Extract the [x, y] coordinate from the center of the cell holding the provided text.  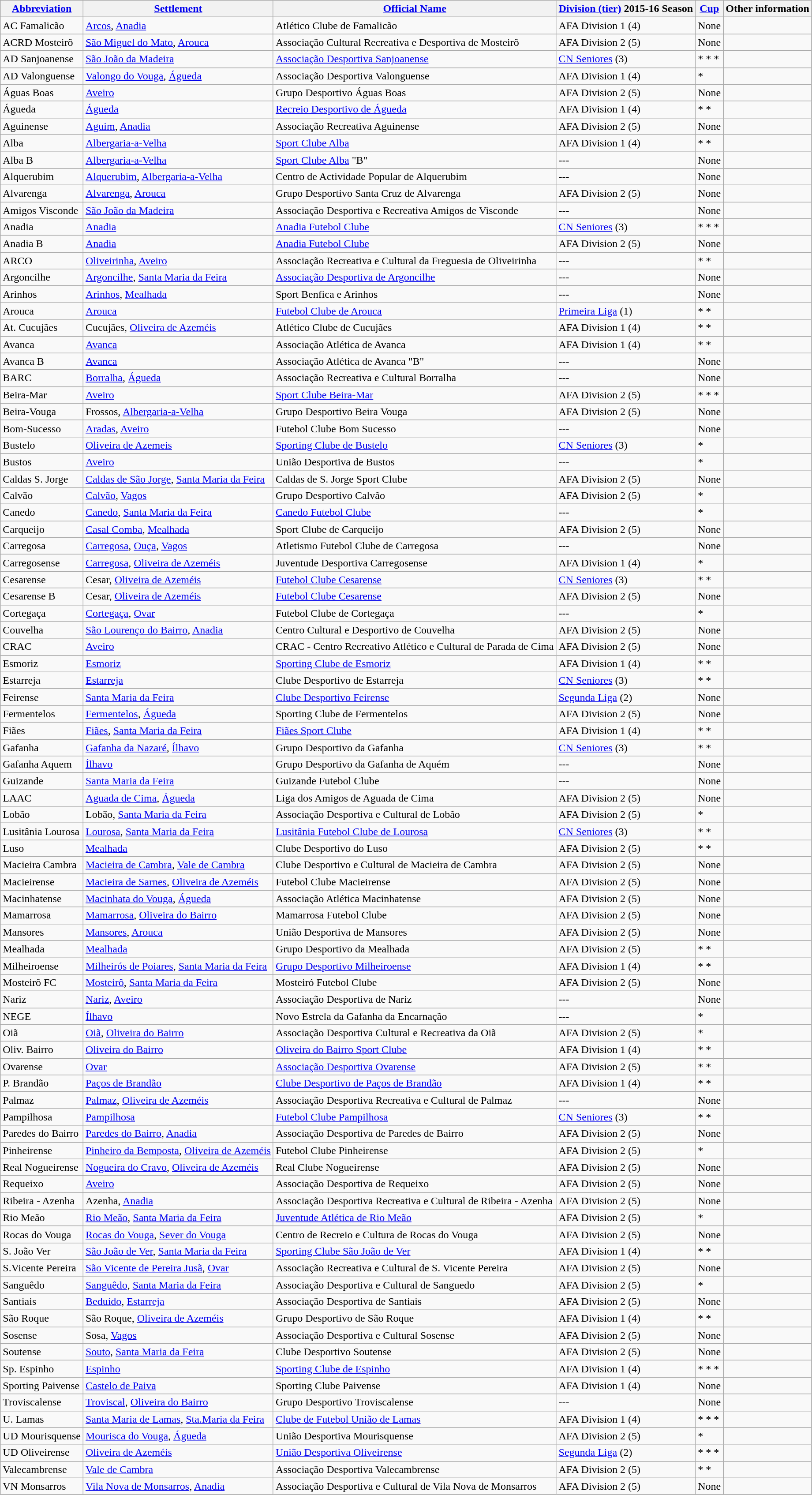
Águas Boas [42, 93]
Primeira Liga (1) [626, 311]
Nariz [42, 999]
Castelo de Paiva [178, 1386]
P. Brandão [42, 1083]
Associação Desportiva e Cultural Sosense [415, 1335]
Aradas, Aveiro [178, 428]
Arinhos, Mealhada [178, 294]
Associação Recreativa e Cultural da Freguesia de Oliveirinha [415, 261]
Associação Desportiva e Cultural de Vila Nova de Monsarros [415, 1486]
Liga dos Amigos de Aguada de Cima [415, 798]
Rio Meão, Santa Maria da Feira [178, 1218]
São Vicente de Pereira Jusã, Ovar [178, 1268]
Calvão [42, 496]
At. Cucujães [42, 328]
Alba [42, 143]
UD Oliveirense [42, 1453]
Palmaz, Oliveira de Azeméis [178, 1100]
Futebol Clube Macieirense [415, 882]
Oliveirinha, Aveiro [178, 261]
Milheirós de Poiares, Santa Maria da Feira [178, 966]
Associação Desportiva de Argoncilhe [415, 277]
Bustos [42, 462]
Mansores, Arouca [178, 932]
Fiães, Santa Maria da Feira [178, 731]
Fermentelos [42, 714]
Macieira de Cambra, Vale de Cambra [178, 865]
Cesarense [42, 580]
Milheiroense [42, 966]
Argoncilhe, Santa Maria da Feira [178, 277]
Anadia B [42, 244]
Carqueijo [42, 529]
Calvão, Vagos [178, 496]
Associação Recreativa e Cultural de S. Vicente Pereira [415, 1268]
Azenha, Anadia [178, 1201]
Recreio Desportivo de Águeda [415, 109]
Futebol Clube Pinheirense [415, 1150]
Fiães [42, 731]
Rio Meão [42, 1218]
Novo Estrela da Gafanha da Encarnação [415, 1016]
VN Monsarros [42, 1486]
Sanguêdo [42, 1285]
Sporting Clube de Esmoriz [415, 663]
Santiais [42, 1302]
Macieira de Sarnes, Oliveira de Azeméis [178, 882]
Lusitânia Lourosa [42, 832]
Associação Recreativa Aguinense [415, 126]
Caldas de São Jorge, Santa Maria da Feira [178, 479]
Nogueira do Cravo, Oliveira de Azeméis [178, 1167]
Frossos, Albergaria-a-Velha [178, 412]
Clube Desportivo de Paços de Brandão [415, 1083]
Troviscal, Oliveira do Bairro [178, 1402]
Sosense [42, 1335]
Oiã [42, 1033]
ACRD Mosteirô [42, 42]
Sp. Espinho [42, 1369]
Associação Desportiva e Cultural de Sanguedo [415, 1285]
Juventude Atlética de Rio Meão [415, 1218]
Fiães Sport Clube [415, 731]
Casal Comba, Mealhada [178, 529]
Oliv. Bairro [42, 1050]
Grupo Desportivo Troviscalense [415, 1402]
Alquerubim, Albergaria-a-Velha [178, 176]
Cortegaça, Ovar [178, 613]
Requeixo [42, 1184]
Futebol Clube de Arouca [415, 311]
São João de Ver, Santa Maria da Feira [178, 1251]
Canedo Futebol Clube [415, 513]
Sosa, Vagos [178, 1335]
Grupo Desportivo da Gafanha [415, 748]
Associação Desportiva de Santiais [415, 1302]
Associação Desportiva de Nariz [415, 999]
Palmaz [42, 1100]
Sport Clube Beira-Mar [415, 395]
Oliveira de Azeméis [178, 1453]
Vila Nova de Monsarros, Anadia [178, 1486]
Associação Desportiva de Requeixo [415, 1184]
Carregosa, Ouça, Vagos [178, 546]
Sporting Clube São João de Ver [415, 1251]
Lobão, Santa Maria da Feira [178, 815]
Real Clube Nogueirense [415, 1167]
Centro de Recreio e Cultura de Rocas do Vouga [415, 1234]
Bustelo [42, 445]
Grupo Desportivo da Mealhada [415, 949]
Mamarrosa, Oliveira do Bairro [178, 915]
União Desportiva de Bustos [415, 462]
Associação Atlética de Avanca [415, 345]
Gafanha da Nazaré, Ílhavo [178, 748]
Arinhos [42, 294]
Rocas do Vouga [42, 1234]
Lobão [42, 815]
Borralha, Águeda [178, 378]
Cucujães, Oliveira de Azeméis [178, 328]
Sanguêdo, Santa Maria da Feira [178, 1285]
Macinhata do Vouga, Águeda [178, 899]
Associação Desportiva Recreativa e Cultural de Ribeira - Azenha [415, 1201]
Oliveira de Azemeis [178, 445]
Associação Desportiva Sanjoanense [415, 59]
Official Name [415, 9]
Associação Atlética Macinhatense [415, 899]
União Desportiva Oliveirense [415, 1453]
Bom-Sucesso [42, 428]
Clube Desportivo Soutense [415, 1352]
Ovarense [42, 1067]
Division (tier) 2015-16 Season [626, 9]
Mourisca do Vouga, Águeda [178, 1436]
Centro de Actividade Popular de Alquerubim [415, 176]
Paredes do Bairro, Anadia [178, 1134]
Lusitânia Futebol Clube de Lourosa [415, 832]
Amigos Visconde [42, 210]
Soutense [42, 1352]
Futebol Clube Bom Sucesso [415, 428]
Paços de Brandão [178, 1083]
BARC [42, 378]
AD Valonguense [42, 76]
Associação Desportiva e Cultural de Lobão [415, 815]
Lourosa, Santa Maria da Feira [178, 832]
União Desportiva Mourisquense [415, 1436]
Associação Atlética de Avanca "B" [415, 361]
CRAC [42, 647]
Sport Clube de Carqueijo [415, 529]
AD Sanjoanense [42, 59]
Carregosense [42, 563]
Feirense [42, 697]
Sport Clube Alba "B" [415, 160]
Associação Desportiva Valonguense [415, 76]
Associação Desportiva de Paredes de Bairro [415, 1134]
Arcos, Anadia [178, 26]
Atlético Clube de Famalicão [415, 26]
Ribeira - Azenha [42, 1201]
Guizande Futebol Clube [415, 781]
Santa Maria de Lamas, Sta.Maria da Feira [178, 1419]
Atletismo Futebol Clube de Carregosa [415, 546]
Couvelha [42, 630]
Souto, Santa Maria da Feira [178, 1352]
Sporting Clube de Espinho [415, 1369]
Associação Cultural Recreativa e Desportiva de Mosteirô [415, 42]
São Lourenço do Bairro, Anadia [178, 630]
Mosteirô FC [42, 982]
Grupo Desportivo de São Roque [415, 1319]
Associação Desportiva Valecambrense [415, 1469]
Pinheirense [42, 1150]
ARCO [42, 261]
Luso [42, 848]
Grupo Desportivo Santa Cruz de Alvarenga [415, 193]
NEGE [42, 1016]
Grupo Desportivo Calvão [415, 496]
Grupo Desportivo Águas Boas [415, 93]
Rocas do Vouga, Sever do Vouga [178, 1234]
Sporting Clube Paivense [415, 1386]
Canedo, Santa Maria da Feira [178, 513]
Macieira Cambra [42, 865]
Ovar [178, 1067]
Sporting Clube de Bustelo [415, 445]
UD Mourisquense [42, 1436]
Canedo [42, 513]
Guizande [42, 781]
CRAC - Centro Recreativo Atlético e Cultural de Parada de Cima [415, 647]
Beira-Vouga [42, 412]
Sporting Paivense [42, 1386]
Aguada de Cima, Águeda [178, 798]
Grupo Desportivo da Gafanha de Aquém [415, 764]
Associação Recreativa e Cultural Borralha [415, 378]
Fermentelos, Águeda [178, 714]
Clube de Futebol União de Lamas [415, 1419]
Aguim, Anadia [178, 126]
LAAC [42, 798]
Alquerubim [42, 176]
São Roque [42, 1319]
São Roque, Oliveira de Azeméis [178, 1319]
Beduído, Estarreja [178, 1302]
Gafanha [42, 748]
Beira-Mar [42, 395]
Nariz, Aveiro [178, 999]
Sport Benfica e Arinhos [415, 294]
Atlético Clube de Cucujães [415, 328]
Grupo Desportivo Beira Vouga [415, 412]
Mamarrosa [42, 915]
Cesarense B [42, 596]
Mansores [42, 932]
Clube Desportivo de Estarreja [415, 680]
Carregosa, Oliveira de Azeméis [178, 563]
Pinheiro da Bemposta, Oliveira de Azeméis [178, 1150]
Abbreviation [42, 9]
União Desportiva de Mansores [415, 932]
Oliveira do Bairro Sport Clube [415, 1050]
Clube Desportivo Feirense [415, 697]
S.Vicente Pereira [42, 1268]
Argoncilhe [42, 277]
Oliveira do Bairro [178, 1050]
Mosteirô, Santa Maria da Feira [178, 982]
Real Nogueirense [42, 1167]
Aguinense [42, 126]
Cup [709, 9]
Other information [767, 9]
Associação Desportiva e Recreativa Amigos de Visconde [415, 210]
Clube Desportivo e Cultural de Macieira de Cambra [415, 865]
Cortegaça [42, 613]
Vale de Cambra [178, 1469]
AC Famalicão [42, 26]
Avanca B [42, 361]
Sport Clube Alba [415, 143]
Centro Cultural e Desportivo de Couvelha [415, 630]
Associação Desportiva Cultural e Recreativa da Oiã [415, 1033]
Caldas de S. Jorge Sport Clube [415, 479]
Valecambrense [42, 1469]
São Miguel do Mato, Arouca [178, 42]
Espinho [178, 1369]
Mamarrosa Futebol Clube [415, 915]
U. Lamas [42, 1419]
Sporting Clube de Fermentelos [415, 714]
Associação Desportiva Ovarense [415, 1067]
Macinhatense [42, 899]
Gafanha Aquem [42, 764]
Alba B [42, 160]
Associação Desportiva Recreativa e Cultural de Palmaz [415, 1100]
Juventude Desportiva Carregosense [415, 563]
Paredes do Bairro [42, 1134]
Clube Desportivo do Luso [415, 848]
Mosteiró Futebol Clube [415, 982]
Futebol Clube de Cortegaça [415, 613]
Grupo Desportivo Milheiroense [415, 966]
Troviscalense [42, 1402]
Macieirense [42, 882]
Valongo do Vouga, Águeda [178, 76]
Futebol Clube Pampilhosa [415, 1117]
S. João Ver [42, 1251]
Alvarenga [42, 193]
Caldas S. Jorge [42, 479]
Carregosa [42, 546]
Oiã, Oliveira do Bairro [178, 1033]
Alvarenga, Arouca [178, 193]
Settlement [178, 9]
